Return (x, y) of the center of cell containing provided text 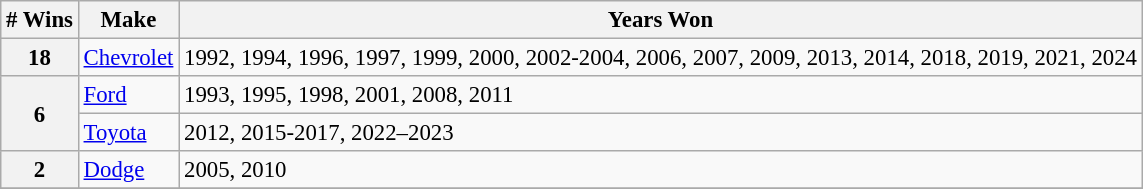
Ford (128, 95)
# Wins (40, 20)
Chevrolet (128, 58)
Years Won (661, 20)
Dodge (128, 170)
1993, 1995, 1998, 2001, 2008, 2011 (661, 95)
Make (128, 20)
Toyota (128, 133)
18 (40, 58)
2012, 2015-2017, 2022–2023 (661, 133)
6 (40, 114)
2005, 2010 (661, 170)
2 (40, 170)
1992, 1994, 1996, 1997, 1999, 2000, 2002-2004, 2006, 2007, 2009, 2013, 2014, 2018, 2019, 2021, 2024 (661, 58)
